Determine the [x, y] coordinate at the center of the cell enclosing the given text.  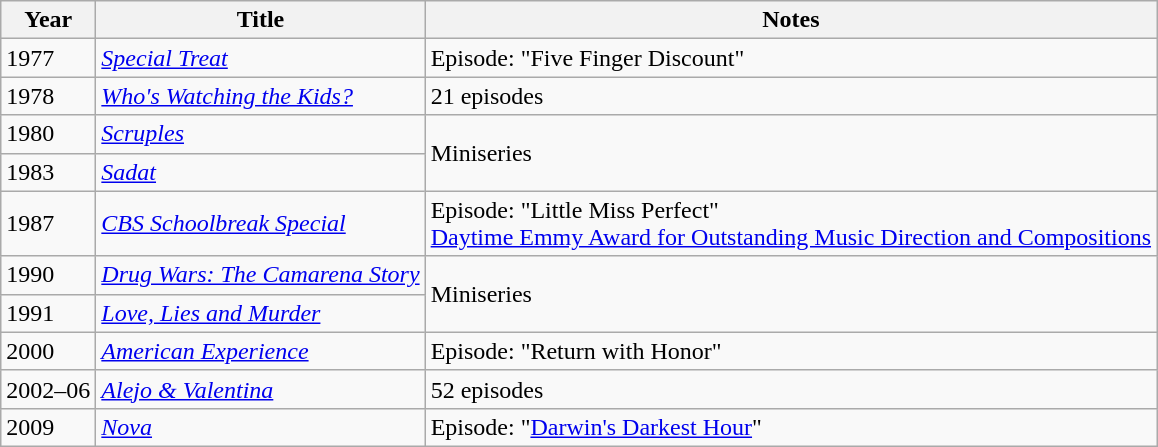
1983 [48, 172]
1991 [48, 313]
Special Treat [260, 58]
1990 [48, 275]
2002–06 [48, 389]
Year [48, 20]
1978 [48, 96]
Sadat [260, 172]
Love, Lies and Murder [260, 313]
CBS Schoolbreak Special [260, 224]
1980 [48, 134]
1987 [48, 224]
Episode: "Darwin's Darkest Hour" [790, 427]
Episode: "Little Miss Perfect"Daytime Emmy Award for Outstanding Music Direction and Compositions [790, 224]
American Experience [260, 351]
1977 [48, 58]
Alejo & Valentina [260, 389]
Episode: "Return with Honor" [790, 351]
Who's Watching the Kids? [260, 96]
52 episodes [790, 389]
21 episodes [790, 96]
Scruples [260, 134]
Episode: "Five Finger Discount" [790, 58]
2009 [48, 427]
Nova [260, 427]
2000 [48, 351]
Drug Wars: The Camarena Story [260, 275]
Notes [790, 20]
Title [260, 20]
